For the text-containing cell, return its midpoint in (X, Y) coordinate format. 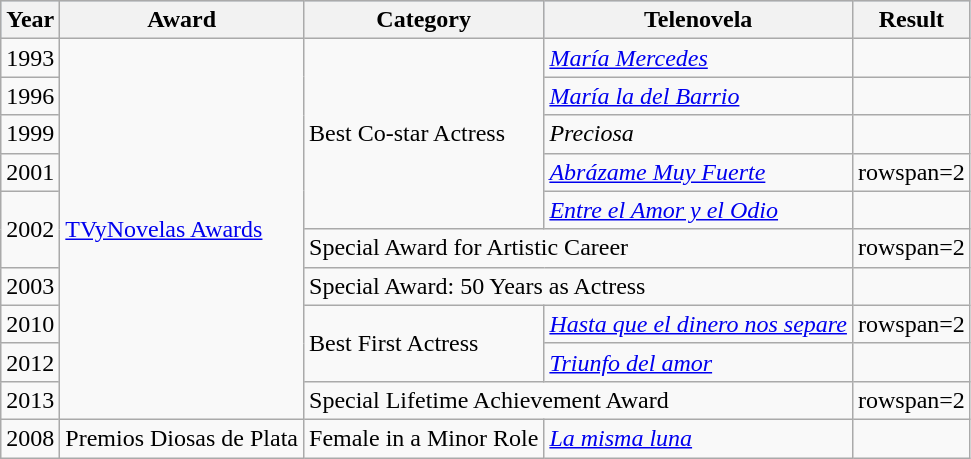
2012 (30, 362)
Entre el Amor y el Odio (698, 210)
Abrázame Muy Fuerte (698, 172)
Triunfo del amor (698, 362)
Special Award for Artistic Career (578, 248)
Year (30, 20)
Preciosa (698, 134)
1999 (30, 134)
Premios Diosas de Plata (182, 438)
2008 (30, 438)
Female in a Minor Role (424, 438)
Special Award: 50 Years as Actress (578, 286)
Result (911, 20)
Hasta que el dinero nos separe (698, 324)
2010 (30, 324)
Best First Actress (424, 343)
María la del Barrio (698, 96)
La misma luna (698, 438)
2003 (30, 286)
2001 (30, 172)
Award (182, 20)
1993 (30, 58)
Special Lifetime Achievement Award (578, 400)
Category (424, 20)
María Mercedes (698, 58)
TVyNovelas Awards (182, 230)
Telenovela (698, 20)
1996 (30, 96)
Best Co-star Actress (424, 134)
2013 (30, 400)
2002 (30, 229)
